For the text-containing cell, return its midpoint in (X, Y) coordinate format. 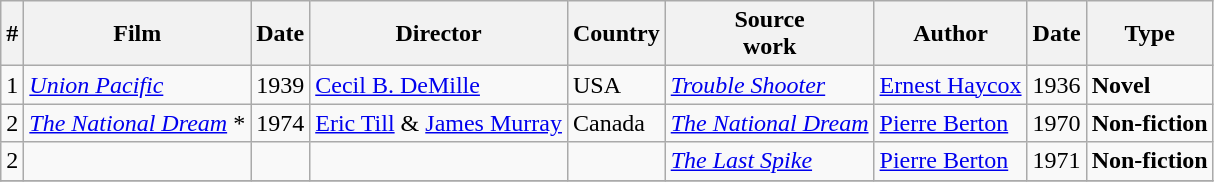
Novel (1150, 85)
1971 (1056, 161)
Type (1150, 34)
The National Dream * (138, 123)
Eric Till & James Murray (439, 123)
Director (439, 34)
Union Pacific (138, 85)
The National Dream (770, 123)
1974 (280, 123)
Sourcework (770, 34)
1939 (280, 85)
Canada (616, 123)
Country (616, 34)
Film (138, 34)
The Last Spike (770, 161)
Cecil B. DeMille (439, 85)
1 (12, 85)
1970 (1056, 123)
Author (950, 34)
USA (616, 85)
# (12, 34)
Ernest Haycox (950, 85)
Trouble Shooter (770, 85)
1936 (1056, 85)
